From the cell containing the given text, extract its center point as [X, Y] coordinate. 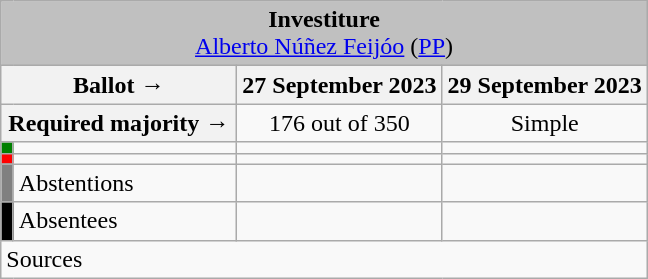
29 September 2023 [544, 85]
27 September 2023 [340, 85]
Ballot → [119, 85]
InvestitureAlberto Núñez Feijóo (PP) [324, 34]
176 out of 350 [340, 123]
Required majority → [119, 123]
Simple [544, 123]
Abstentions [125, 183]
Sources [324, 259]
Absentees [125, 221]
